From the cell containing the given text, extract its center point as [X, Y] coordinate. 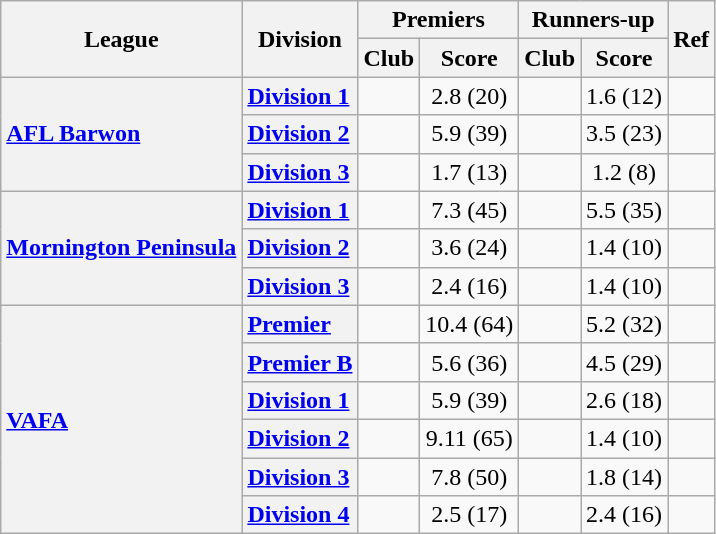
1.6 (12) [624, 96]
League [122, 39]
7.3 (45) [470, 210]
Premiers [438, 20]
Mornington Peninsula [122, 248]
Division 4 [300, 515]
1.2 (8) [624, 172]
3.6 (24) [470, 248]
4.5 (29) [624, 362]
2.6 (18) [624, 400]
Runners-up [594, 20]
Division [300, 39]
5.6 (36) [470, 362]
5.2 (32) [624, 324]
Premier [300, 324]
7.8 (50) [470, 477]
AFL Barwon [122, 134]
9.11 (65) [470, 438]
1.8 (14) [624, 477]
Ref [692, 39]
3.5 (23) [624, 134]
2.5 (17) [470, 515]
5.5 (35) [624, 210]
Premier B [300, 362]
1.7 (13) [470, 172]
10.4 (64) [470, 324]
VAFA [122, 419]
2.8 (20) [470, 96]
